Search for the cell housing the specified text and yield its (x, y) center coordinate. 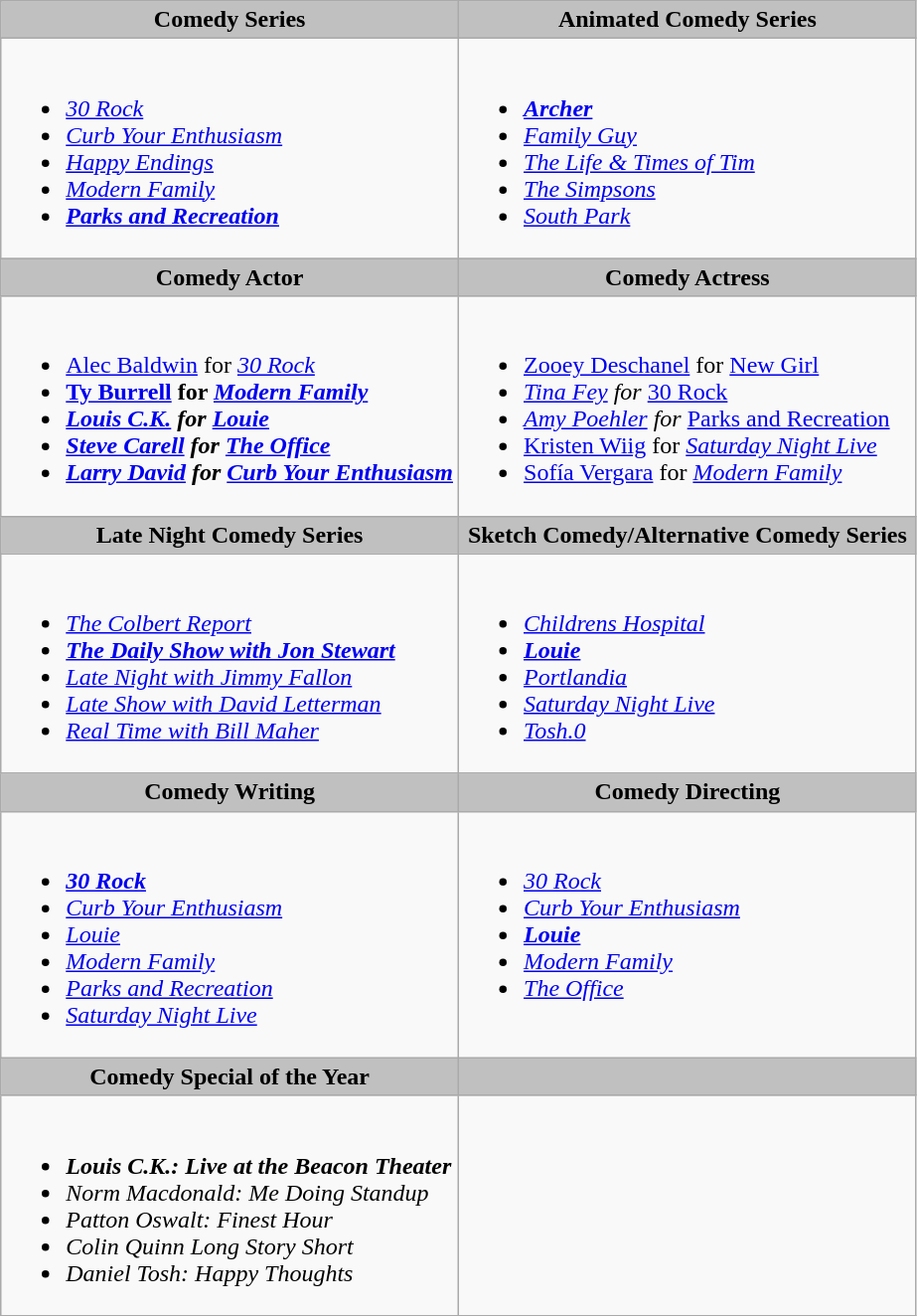
The Colbert ReportThe Daily Show with Jon StewartLate Night with Jimmy FallonLate Show with David LettermanReal Time with Bill Maher (230, 664)
Late Night Comedy Series (230, 535)
Comedy Writing (230, 792)
Comedy Actor (230, 277)
Alec Baldwin for 30 RockTy Burrell for Modern FamilyLouis C.K. for LouieSteve Carell for The OfficeLarry David for Curb Your Enthusiasm (230, 406)
ArcherFamily GuyThe Life & Times of TimThe SimpsonsSouth Park (688, 149)
30 RockCurb Your EnthusiasmHappy EndingsModern FamilyParks and Recreation (230, 149)
Sketch Comedy/Alternative Comedy Series (688, 535)
Childrens HospitalLouiePortlandiaSaturday Night LiveTosh.0 (688, 664)
Comedy Special of the Year (230, 1076)
30 RockCurb Your EnthusiasmLouieModern FamilyThe Office (688, 934)
Comedy Series (230, 20)
30 RockCurb Your EnthusiasmLouieModern FamilyParks and RecreationSaturday Night Live (230, 934)
Comedy Actress (688, 277)
Animated Comedy Series (688, 20)
Comedy Directing (688, 792)
